Output the (x, y) coordinate of the center of the cell containing the given text.  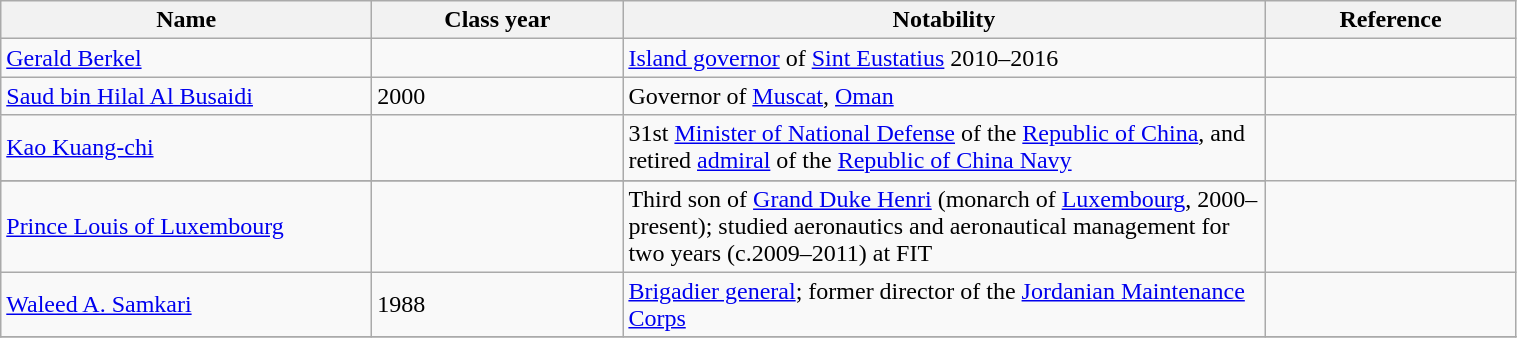
Kao Kuang-chi (186, 148)
2000 (498, 96)
Gerald Berkel (186, 58)
Governor of Muscat, Oman (944, 96)
Name (186, 20)
Brigadier general; former director of the Jordanian Maintenance Corps (944, 304)
Notability (944, 20)
Island governor of Sint Eustatius 2010–2016 (944, 58)
Reference (1390, 20)
Waleed A. Samkari (186, 304)
Saud bin Hilal Al Busaidi (186, 96)
Class year (498, 20)
Prince Louis of Luxembourg (186, 226)
31st Minister of National Defense of the Republic of China, and retired admiral of the Republic of China Navy (944, 148)
1988 (498, 304)
